Determine the (x, y) coordinate at the center of the cell enclosing the given text.  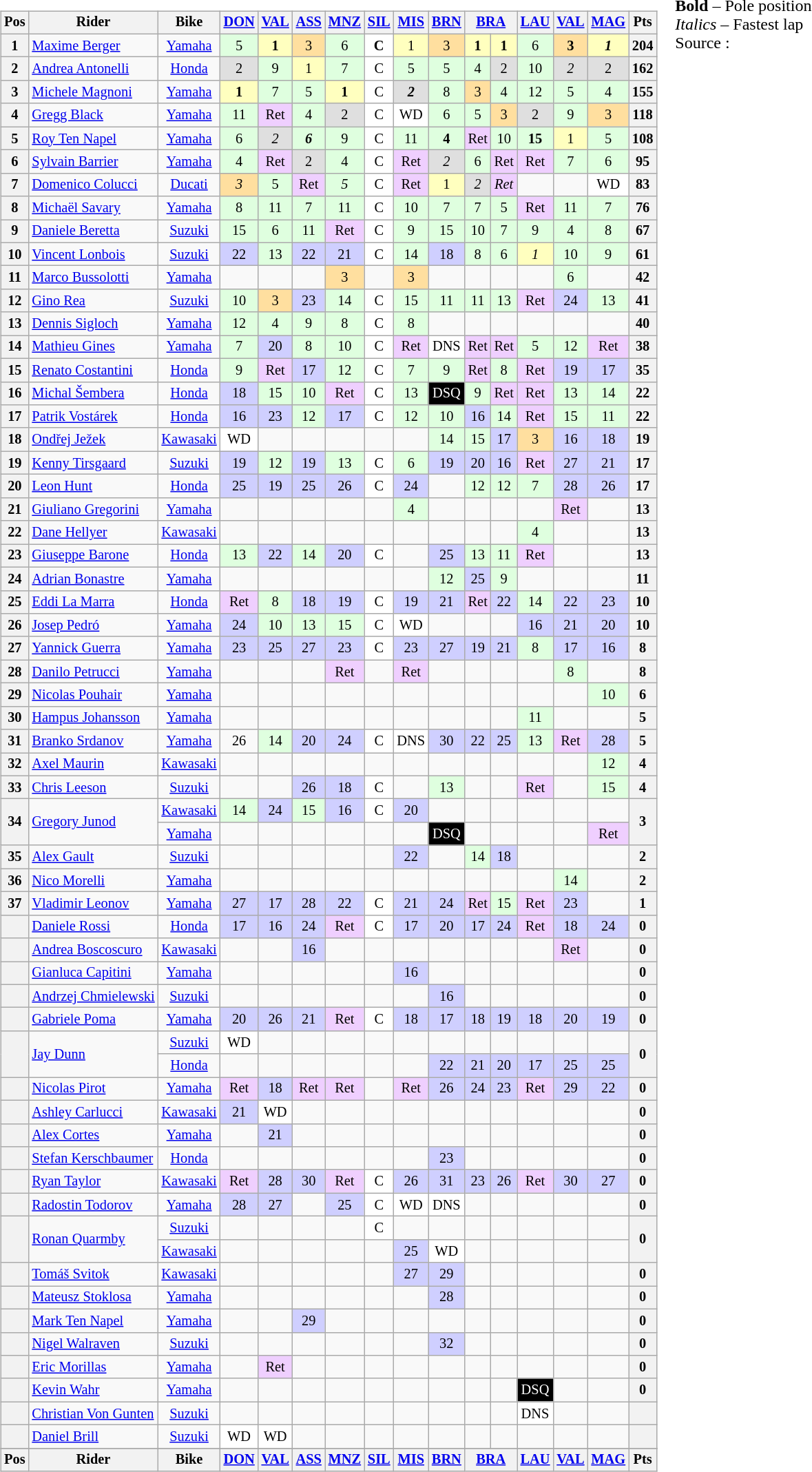
Gabriele Poma (93, 1019)
37 (14, 904)
Andrea Antonelli (93, 69)
Radostin Todorov (93, 1205)
Josep Pedró (93, 625)
34 (14, 822)
Hampus Johansson (93, 718)
Mark Ten Napel (93, 1320)
Nicolas Pouhair (93, 695)
67 (643, 231)
Adrian Bonastre (93, 579)
Nigel Walraven (93, 1344)
Michaël Savary (93, 208)
Mateusz Stoklosa (93, 1298)
Giuliano Gregorini (93, 509)
76 (643, 208)
Andrzej Chmielewski (93, 996)
Chris Leeson (93, 787)
Vincent Lonbois (93, 254)
Christian Von Gunten (93, 1413)
Eric Morillas (93, 1367)
42 (643, 278)
Gregg Black (93, 115)
Stefan Kerschbaumer (93, 1159)
Kenny Tirsgaard (93, 463)
Nico Morelli (93, 880)
Renato Costantini (93, 370)
38 (643, 347)
Michele Magnoni (93, 92)
95 (643, 162)
Axel Maurin (93, 765)
Eddi La Marra (93, 602)
Yannick Guerra (93, 648)
36 (14, 880)
108 (643, 138)
Daniel Brill (93, 1437)
61 (643, 254)
Dennis Sigloch (93, 324)
Ashley Carlucci (93, 1112)
Giuseppe Barone (93, 556)
Maxime Berger (93, 45)
Andrea Boscoscuro (93, 950)
Daniele Rossi (93, 926)
33 (14, 787)
Leon Hunt (93, 486)
Mathieu Gines (93, 347)
Ducati (189, 185)
Gianluca Capitini (93, 973)
162 (643, 69)
Ryan Taylor (93, 1181)
155 (643, 92)
Branko Srdanov (93, 741)
40 (643, 324)
Kevin Wahr (93, 1390)
Domenico Colucci (93, 185)
Patrik Vostárek (93, 417)
Roy Ten Napel (93, 138)
204 (643, 45)
Alex Gault (93, 857)
Nicolas Pirot (93, 1089)
Michal Šembera (93, 393)
Dane Hellyer (93, 532)
Danilo Petrucci (93, 672)
Marco Bussolotti (93, 278)
Gregory Junod (93, 822)
Tomáš Svitok (93, 1274)
83 (643, 185)
Vladimir Leonov (93, 904)
Daniele Beretta (93, 231)
Ronan Quarmby (93, 1240)
Jay Dunn (93, 1054)
Alex Cortes (93, 1135)
118 (643, 115)
Gino Rea (93, 301)
41 (643, 301)
Ondřej Ježek (93, 439)
Sylvain Barrier (93, 162)
